Identify which cell holds the provided text, then report its [X, Y] central coordinate. 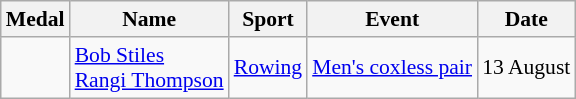
Name [150, 19]
Rowing [268, 68]
13 August [526, 68]
Date [526, 19]
Medal [36, 19]
Men's coxless pair [392, 68]
Event [392, 19]
Bob StilesRangi Thompson [150, 68]
Sport [268, 19]
